Output the [x, y] coordinate of the center of the cell containing the given text.  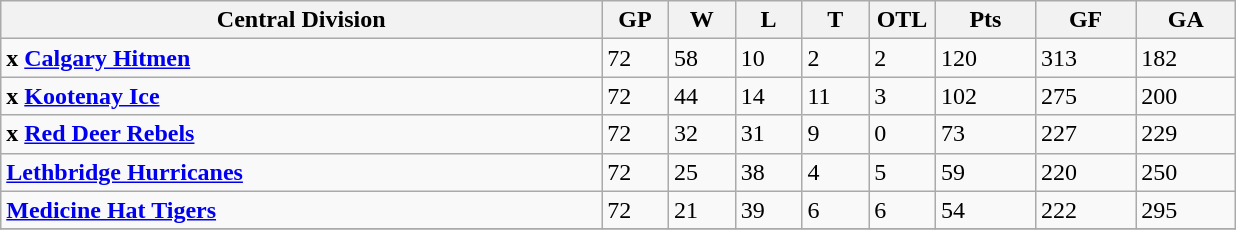
120 [985, 58]
GP [636, 20]
Lethbridge Hurricanes [302, 172]
200 [1186, 96]
229 [1186, 134]
9 [836, 134]
73 [985, 134]
25 [702, 172]
21 [702, 210]
295 [1186, 210]
GF [1086, 20]
39 [768, 210]
11 [836, 96]
182 [1186, 58]
14 [768, 96]
102 [985, 96]
313 [1086, 58]
OTL [902, 20]
220 [1086, 172]
4 [836, 172]
T [836, 20]
x Calgary Hitmen [302, 58]
250 [1186, 172]
GA [1186, 20]
Medicine Hat Tigers [302, 210]
0 [902, 134]
x Red Deer Rebels [302, 134]
10 [768, 58]
54 [985, 210]
275 [1086, 96]
38 [768, 172]
32 [702, 134]
x Kootenay Ice [302, 96]
W [702, 20]
222 [1086, 210]
5 [902, 172]
31 [768, 134]
227 [1086, 134]
L [768, 20]
Central Division [302, 20]
Pts [985, 20]
58 [702, 58]
44 [702, 96]
59 [985, 172]
3 [902, 96]
